Return the [x, y] coordinate for the center point of the cell that contains the specified text.  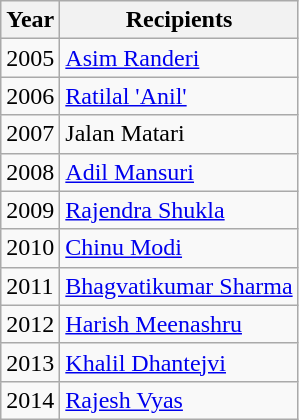
Asim Randeri [179, 58]
Year [30, 20]
Jalan Matari [179, 134]
Ratilal 'Anil' [179, 96]
2007 [30, 134]
2012 [30, 324]
Rajesh Vyas [179, 400]
Harish Meenashru [179, 324]
2014 [30, 400]
Bhagvatikumar Sharma [179, 286]
2009 [30, 210]
2013 [30, 362]
2008 [30, 172]
Khalil Dhantejvi [179, 362]
2010 [30, 248]
2011 [30, 286]
Rajendra Shukla [179, 210]
Chinu Modi [179, 248]
Recipients [179, 20]
2006 [30, 96]
Adil Mansuri [179, 172]
2005 [30, 58]
